From the cell containing the given text, extract its center point as (X, Y) coordinate. 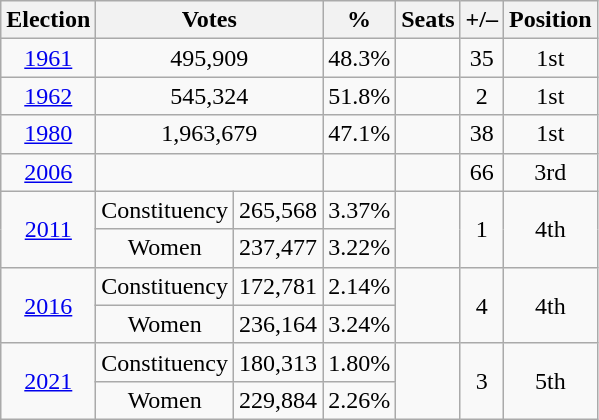
236,164 (278, 324)
3.37% (360, 210)
47.1% (360, 134)
180,313 (278, 362)
2016 (48, 305)
1962 (48, 96)
1 (482, 229)
2006 (48, 172)
48.3% (360, 58)
237,477 (278, 248)
2.26% (360, 400)
Seats (428, 20)
1980 (48, 134)
172,781 (278, 286)
Position (550, 20)
Election (48, 20)
495,909 (210, 58)
3 (482, 381)
1,963,679 (210, 134)
Votes (210, 20)
5th (550, 381)
2 (482, 96)
2.14% (360, 286)
35 (482, 58)
% (360, 20)
3rd (550, 172)
51.8% (360, 96)
3.24% (360, 324)
38 (482, 134)
265,568 (278, 210)
66 (482, 172)
1961 (48, 58)
3.22% (360, 248)
2011 (48, 229)
2021 (48, 381)
+/– (482, 20)
1.80% (360, 362)
4 (482, 305)
229,884 (278, 400)
545,324 (210, 96)
